Return [x, y] of the center of cell containing provided text 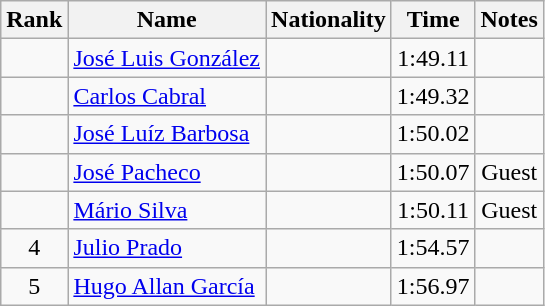
1:54.57 [433, 248]
Notes [509, 20]
Nationality [329, 20]
Carlos Cabral [167, 96]
4 [34, 248]
Mário Silva [167, 210]
Rank [34, 20]
José Luíz Barbosa [167, 134]
José Pacheco [167, 172]
1:49.32 [433, 96]
5 [34, 286]
Time [433, 20]
1:49.11 [433, 58]
1:50.11 [433, 210]
José Luis González [167, 58]
1:56.97 [433, 286]
1:50.07 [433, 172]
Julio Prado [167, 248]
Name [167, 20]
Hugo Allan García [167, 286]
1:50.02 [433, 134]
